Locate the cell with the specified text and output its [x, y] center coordinate. 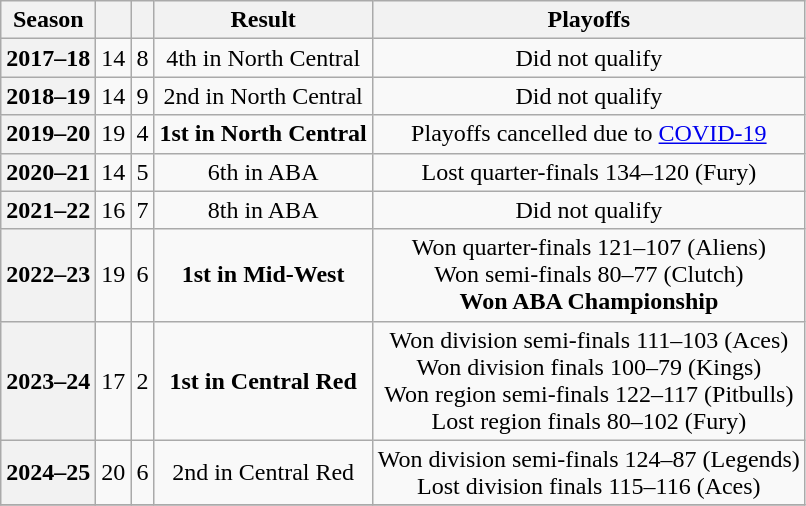
16 [114, 210]
1st in North Central [263, 134]
9 [142, 96]
Season [48, 20]
Playoffs cancelled due to COVID-19 [588, 134]
2023–24 [48, 380]
1st in Mid-West [263, 275]
2017–18 [48, 58]
6th in ABA [263, 172]
8th in ABA [263, 210]
1st in Central Red [263, 380]
20 [114, 472]
17 [114, 380]
Lost quarter-finals 134–120 (Fury) [588, 172]
Won quarter-finals 121–107 (Aliens)Won semi-finals 80–77 (Clutch)Won ABA Championship [588, 275]
2018–19 [48, 96]
2 [142, 380]
8 [142, 58]
2019–20 [48, 134]
Won division semi-finals 124–87 (Legends)Lost division finals 115–116 (Aces) [588, 472]
Playoffs [588, 20]
2nd in Central Red [263, 472]
Won division semi-finals 111–103 (Aces)Won division finals 100–79 (Kings)Won region semi-finals 122–117 (Pitbulls)Lost region finals 80–102 (Fury) [588, 380]
2020–21 [48, 172]
2024–25 [48, 472]
2nd in North Central [263, 96]
5 [142, 172]
2022–23 [48, 275]
4 [142, 134]
2021–22 [48, 210]
4th in North Central [263, 58]
Result [263, 20]
7 [142, 210]
